Determine the [x, y] coordinate at the center of the cell enclosing the given text.  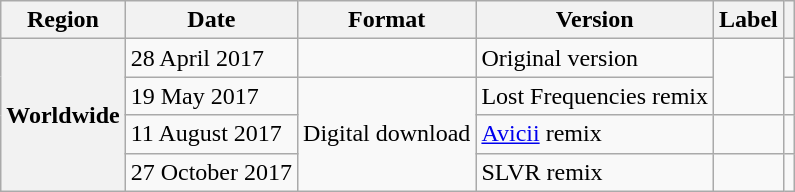
Avicii remix [595, 134]
19 May 2017 [211, 96]
SLVR remix [595, 172]
Region [63, 20]
Original version [595, 58]
Lost Frequencies remix [595, 96]
11 August 2017 [211, 134]
Digital download [387, 134]
Worldwide [63, 115]
28 April 2017 [211, 58]
Label [749, 20]
Format [387, 20]
27 October 2017 [211, 172]
Date [211, 20]
Version [595, 20]
